Determine the (X, Y) coordinate at the center of the cell enclosing the given text.  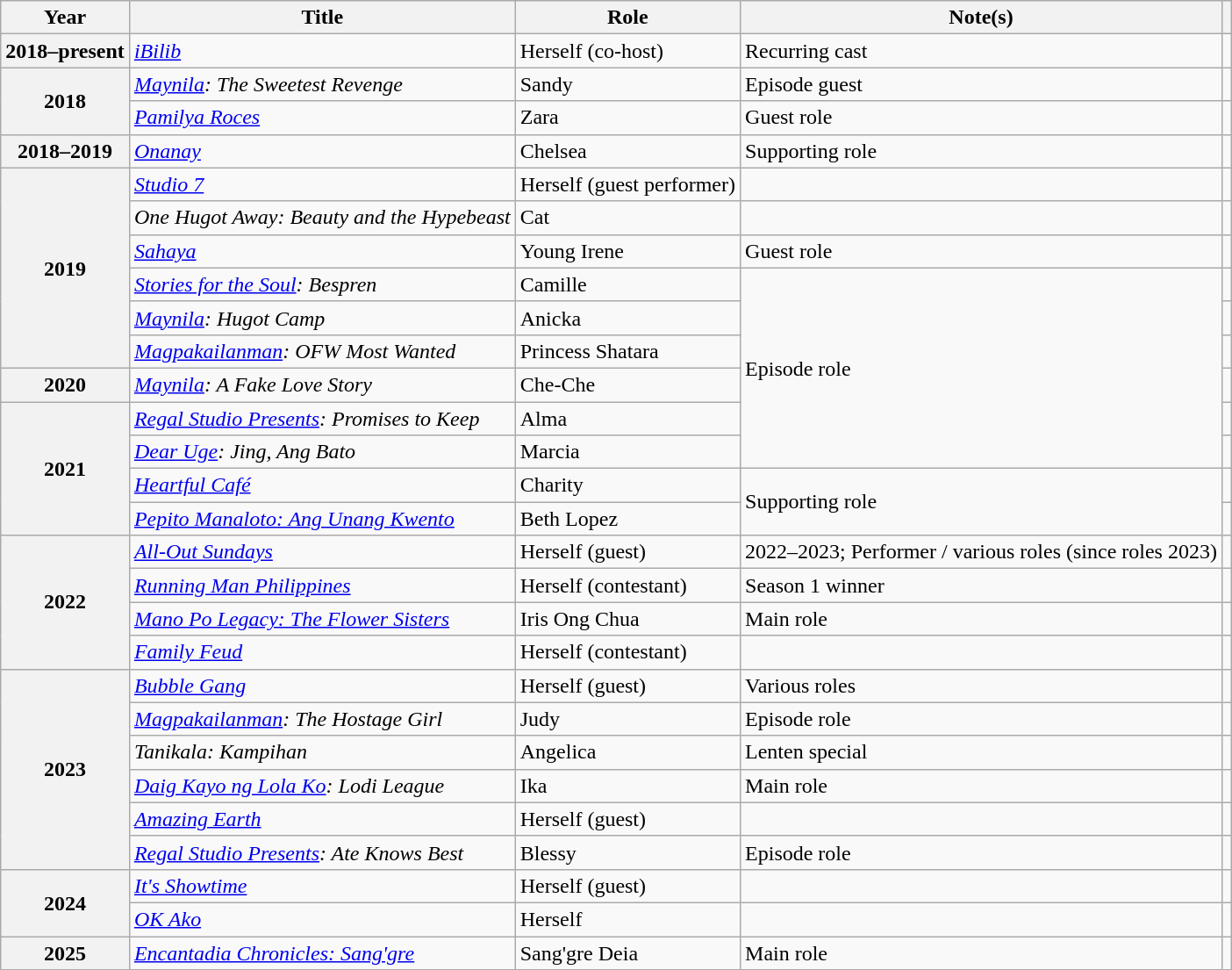
Episode guest (981, 84)
Family Feud (322, 652)
Princess Shatara (627, 351)
Studio 7 (322, 184)
2022–2023; Performer / various roles (since roles 2023) (981, 552)
Charity (627, 485)
Young Irene (627, 251)
Various roles (981, 686)
Running Man Philippines (322, 586)
Alma (627, 419)
2023 (65, 769)
Maynila: The Sweetest Revenge (322, 84)
Regal Studio Presents: Promises to Keep (322, 419)
Sandy (627, 84)
Sang'gre Deia (627, 952)
Maynila: Hugot Camp (322, 318)
Tanikala: Kampihan (322, 752)
Maynila: A Fake Love Story (322, 384)
Pepito Manaloto: Ang Unang Kwento (322, 519)
Marcia (627, 452)
2020 (65, 384)
Chelsea (627, 151)
2018 (65, 101)
2024 (65, 902)
Encantadia Chronicles: Sang'gre (322, 952)
Lenten special (981, 752)
Note(s) (981, 18)
Season 1 winner (981, 586)
2025 (65, 952)
Amazing Earth (322, 819)
OK Ako (322, 919)
2019 (65, 268)
All-Out Sundays (322, 552)
Heartful Café (322, 485)
Onanay (322, 151)
Daig Kayo ng Lola Ko: Lodi League (322, 786)
Herself (co-host) (627, 51)
Judy (627, 719)
Camille (627, 284)
Dear Uge: Jing, Ang Bato (322, 452)
2018–present (65, 51)
Ika (627, 786)
It's Showtime (322, 886)
One Hugot Away: Beauty and the Hypebeast (322, 218)
Sahaya (322, 251)
Magpakailanman: OFW Most Wanted (322, 351)
Zara (627, 118)
Iris Ong Chua (627, 619)
iBilib (322, 51)
Herself (627, 919)
Bubble Gang (322, 686)
Angelica (627, 752)
Cat (627, 218)
Blessy (627, 852)
Che-Che (627, 384)
Role (627, 18)
2018–2019 (65, 151)
Title (322, 18)
Year (65, 18)
Magpakailanman: The Hostage Girl (322, 719)
Beth Lopez (627, 519)
Stories for the Soul: Bespren (322, 284)
Recurring cast (981, 51)
Mano Po Legacy: The Flower Sisters (322, 619)
2021 (65, 469)
Herself (guest performer) (627, 184)
2022 (65, 602)
Pamilya Roces (322, 118)
Regal Studio Presents: Ate Knows Best (322, 852)
Anicka (627, 318)
